Extract the [X, Y] coordinate from the center of the cell holding the provided text.  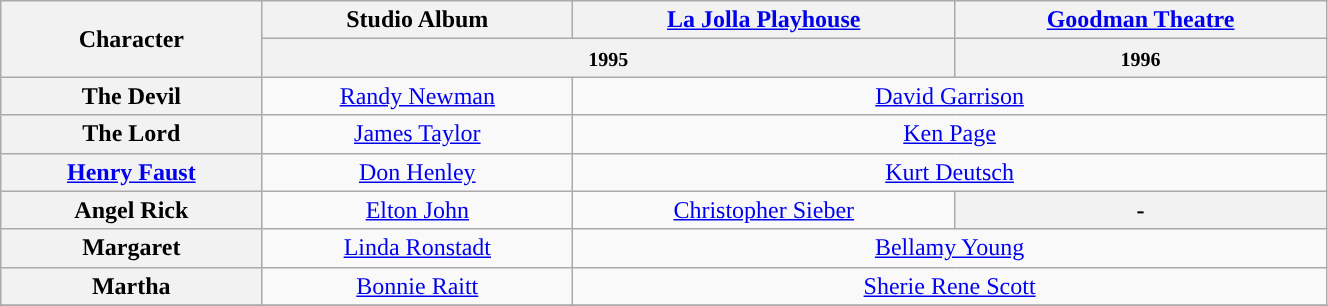
Christopher Sieber [764, 210]
Goodman Theatre [1141, 20]
Studio Album [418, 20]
Sherie Rene Scott [950, 286]
Kurt Deutsch [950, 172]
Angel Rick [132, 210]
- [1141, 210]
Bonnie Raitt [418, 286]
Elton John [418, 210]
Randy Newman [418, 96]
James Taylor [418, 134]
Bellamy Young [950, 248]
David Garrison [950, 96]
La Jolla Playhouse [764, 20]
Don Henley [418, 172]
The Lord [132, 134]
Character [132, 39]
Ken Page [950, 134]
The Devil [132, 96]
1995 [608, 58]
Linda Ronstadt [418, 248]
1996 [1141, 58]
Henry Faust [132, 172]
Margaret [132, 248]
Martha [132, 286]
